Detect which cell encompasses the target text, then output its [x, y] center coordinate. 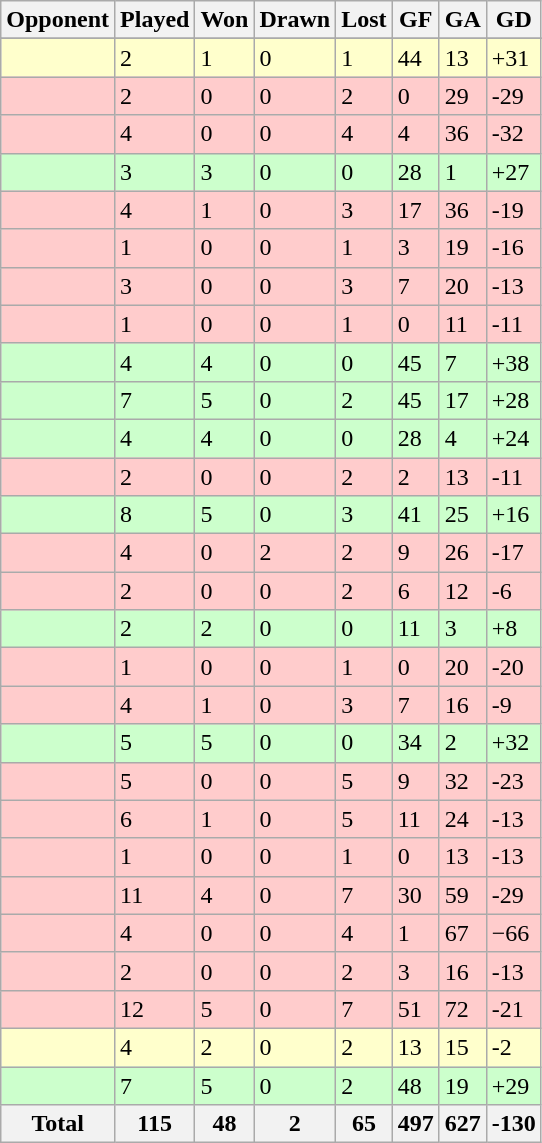
26 [462, 553]
25 [462, 515]
72 [462, 1009]
30 [416, 895]
Played [155, 20]
Total [58, 1124]
15 [462, 1047]
-6 [514, 591]
+32 [514, 743]
67 [462, 933]
Lost [364, 20]
+8 [514, 629]
8 [155, 515]
+24 [514, 438]
29 [462, 96]
+27 [514, 172]
-17 [514, 553]
-19 [514, 210]
627 [462, 1124]
59 [462, 895]
65 [364, 1124]
+38 [514, 362]
44 [416, 58]
-130 [514, 1124]
-16 [514, 248]
-20 [514, 667]
+16 [514, 515]
-32 [514, 134]
32 [462, 781]
Won [224, 20]
-23 [514, 781]
34 [416, 743]
51 [416, 1009]
115 [155, 1124]
+29 [514, 1085]
24 [462, 819]
-21 [514, 1009]
+28 [514, 400]
GF [416, 20]
41 [416, 515]
-2 [514, 1047]
Drawn [295, 20]
+31 [514, 58]
-9 [514, 705]
Opponent [58, 20]
GD [514, 20]
GA [462, 20]
−66 [514, 933]
497 [416, 1124]
